Locate the cell with the specified text and output its (x, y) center coordinate. 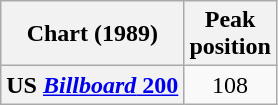
US Billboard 200 (92, 85)
Chart (1989) (92, 34)
108 (230, 85)
Peakposition (230, 34)
